Provide the (X, Y) coordinate of the cell's center where the given text is located.  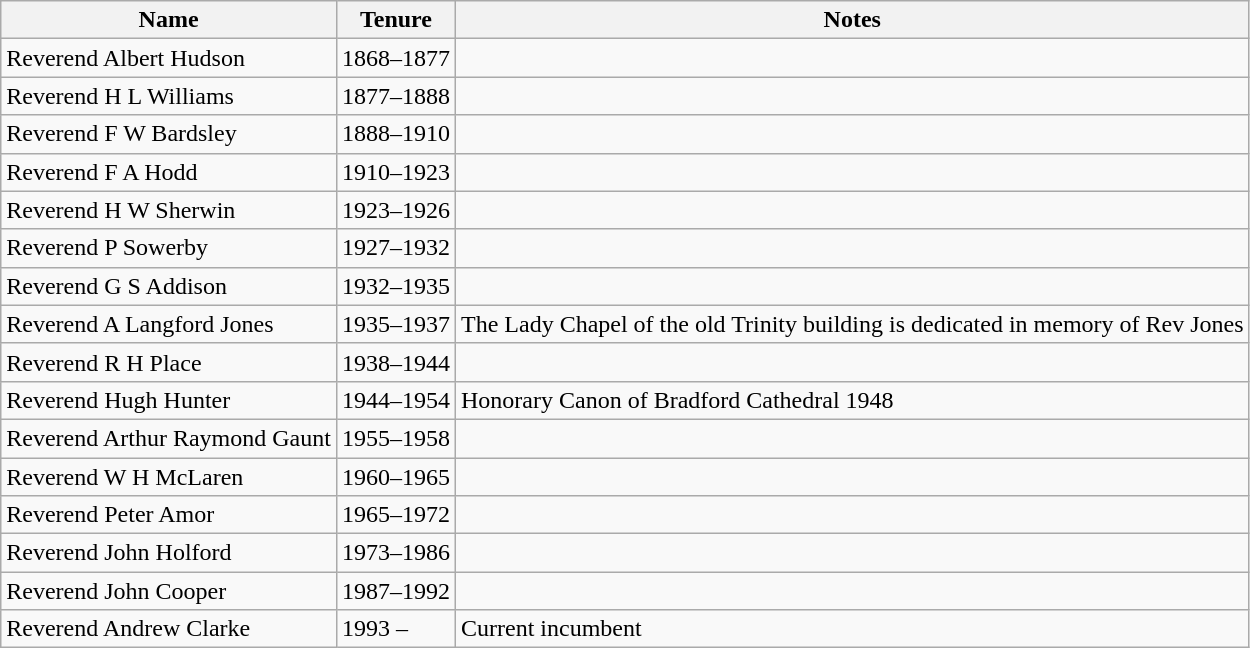
1987–1992 (396, 591)
Reverend Peter Amor (169, 515)
The Lady Chapel of the old Trinity building is dedicated in memory of Rev Jones (852, 324)
Tenure (396, 20)
Reverend A Langford Jones (169, 324)
Reverend John Holford (169, 553)
Reverend H L Williams (169, 96)
1955–1958 (396, 438)
Notes (852, 20)
1993 – (396, 629)
Honorary Canon of Bradford Cathedral 1948 (852, 400)
1910–1923 (396, 172)
Reverend R H Place (169, 362)
Reverend G S Addison (169, 286)
1960–1965 (396, 477)
Reverend H W Sherwin (169, 210)
Name (169, 20)
Reverend F A Hodd (169, 172)
1944–1954 (396, 400)
1938–1944 (396, 362)
Reverend Arthur Raymond Gaunt (169, 438)
Reverend John Cooper (169, 591)
1888–1910 (396, 134)
Reverend Hugh Hunter (169, 400)
1932–1935 (396, 286)
1935–1937 (396, 324)
1923–1926 (396, 210)
1877–1888 (396, 96)
Reverend W H McLaren (169, 477)
Reverend Albert Hudson (169, 58)
Reverend P Sowerby (169, 248)
Current incumbent (852, 629)
1973–1986 (396, 553)
Reverend Andrew Clarke (169, 629)
1965–1972 (396, 515)
1927–1932 (396, 248)
Reverend F W Bardsley (169, 134)
1868–1877 (396, 58)
